From the cell containing the given text, extract its center point as [x, y] coordinate. 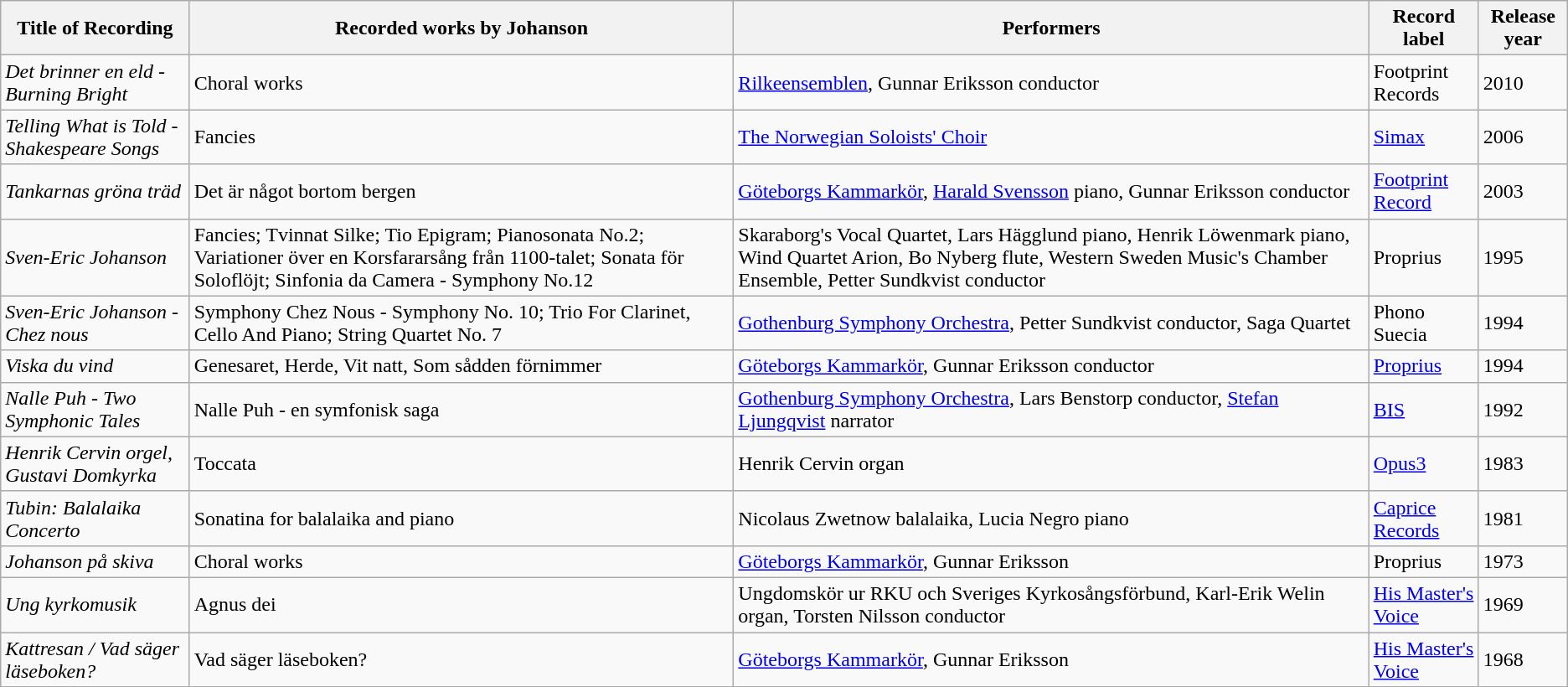
Toccata [462, 464]
1992 [1523, 409]
Performers [1051, 28]
Rilkeensemblen, Gunnar Eriksson conductor [1051, 82]
Fancies [462, 137]
Agnus dei [462, 605]
Phono Suecia [1424, 323]
Simax [1424, 137]
Title of Recording [95, 28]
Nalle Puh - Two Symphonic Tales [95, 409]
1969 [1523, 605]
1968 [1523, 659]
Göteborgs Kammarkör, Harald Svensson piano, Gunnar Eriksson conductor [1051, 191]
1973 [1523, 561]
Nicolaus Zwetnow balalaika, Lucia Negro piano [1051, 518]
Footprint Records [1424, 82]
The Norwegian Soloists' Choir [1051, 137]
Det är något bortom bergen [462, 191]
Sonatina for balalaika and piano [462, 518]
Ungdomskör ur RKU och Sveriges Kyrkosångsförbund, Karl-Erik Welin organ, Torsten Nilsson conductor [1051, 605]
Göteborgs Kammarkör, Gunnar Eriksson conductor [1051, 366]
Henrik Cervin orgel, Gustavi Domkyrka [95, 464]
2006 [1523, 137]
1981 [1523, 518]
Release year [1523, 28]
Symphony Chez Nous - Symphony No. 10; Trio For Clarinet, Cello And Piano; String Quartet No. 7 [462, 323]
Gothenburg Symphony Orchestra, Petter Sundkvist conductor, Saga Quartet [1051, 323]
Genesaret, Herde, Vit natt, Som sådden förnimmer [462, 366]
Vad säger läseboken? [462, 659]
2003 [1523, 191]
Johanson på skiva [95, 561]
Record label [1424, 28]
Ung kyrkomusik [95, 605]
Tubin: Balalaika Concerto [95, 518]
Opus3 [1424, 464]
Telling What is Told - Shakespeare Songs [95, 137]
Viska du vind [95, 366]
Sven-Eric Johanson [95, 257]
Henrik Cervin organ [1051, 464]
Caprice Records [1424, 518]
BIS [1424, 409]
Nalle Puh - en symfonisk saga [462, 409]
Recorded works by Johanson [462, 28]
Sven-Eric Johanson - Chez nous [95, 323]
Det brinner en eld - Burning Bright [95, 82]
1983 [1523, 464]
Kattresan / Vad säger läseboken? [95, 659]
2010 [1523, 82]
1995 [1523, 257]
Tankarnas gröna träd [95, 191]
Gothenburg Symphony Orchestra, Lars Benstorp conductor, Stefan Ljungqvist narrator [1051, 409]
Footprint Record [1424, 191]
